Return (X, Y) of the center of cell containing provided text 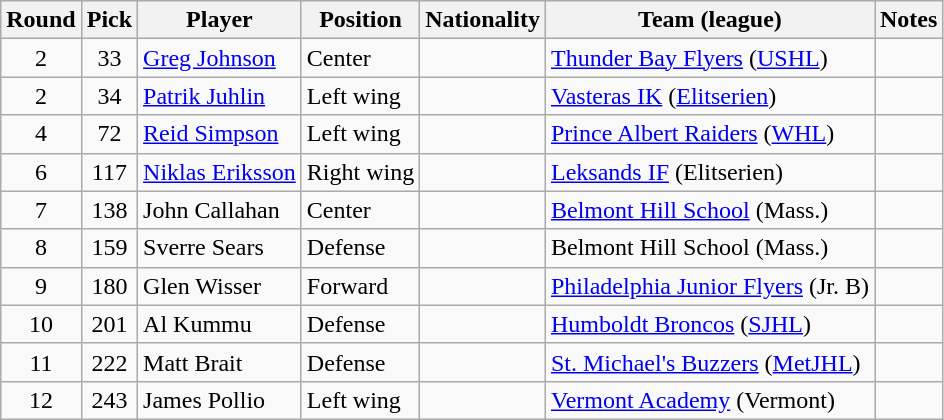
6 (41, 172)
7 (41, 210)
Glen Wisser (220, 286)
72 (109, 134)
Humboldt Broncos (SJHL) (710, 324)
9 (41, 286)
159 (109, 248)
Thunder Bay Flyers (USHL) (710, 58)
Al Kummu (220, 324)
8 (41, 248)
34 (109, 96)
Leksands IF (Elitserien) (710, 172)
Right wing (360, 172)
Sverre Sears (220, 248)
12 (41, 400)
Pick (109, 20)
117 (109, 172)
10 (41, 324)
John Callahan (220, 210)
Vasteras IK (Elitserien) (710, 96)
Player (220, 20)
Niklas Eriksson (220, 172)
11 (41, 362)
Forward (360, 286)
180 (109, 286)
4 (41, 134)
Team (league) (710, 20)
Prince Albert Raiders (WHL) (710, 134)
Vermont Academy (Vermont) (710, 400)
33 (109, 58)
Notes (908, 20)
Reid Simpson (220, 134)
Round (41, 20)
243 (109, 400)
Position (360, 20)
Greg Johnson (220, 58)
222 (109, 362)
Nationality (483, 20)
Philadelphia Junior Flyers (Jr. B) (710, 286)
138 (109, 210)
201 (109, 324)
St. Michael's Buzzers (MetJHL) (710, 362)
Matt Brait (220, 362)
James Pollio (220, 400)
Patrik Juhlin (220, 96)
